From the cell containing the given text, extract its center point as [X, Y] coordinate. 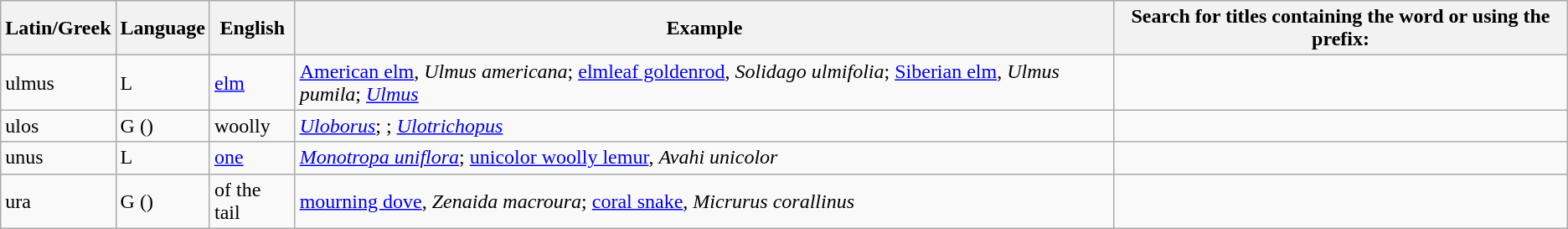
Search for titles containing the word or using the prefix: [1340, 29]
ura [59, 201]
Monotropa uniflora; unicolor woolly lemur, Avahi unicolor [704, 158]
unus [59, 158]
mourning dove, Zenaida macroura; coral snake, Micrurus corallinus [704, 201]
elm [252, 82]
Uloborus; ; Ulotrichopus [704, 126]
Latin/Greek [59, 29]
English [252, 29]
Example [704, 29]
of the tail [252, 201]
one [252, 158]
ulos [59, 126]
Language [162, 29]
American elm, Ulmus americana; elmleaf goldenrod, Solidago ulmifolia; Siberian elm, Ulmus pumila; Ulmus [704, 82]
woolly [252, 126]
ulmus [59, 82]
